Determine the (X, Y) coordinate at the center of the cell enclosing the given text.  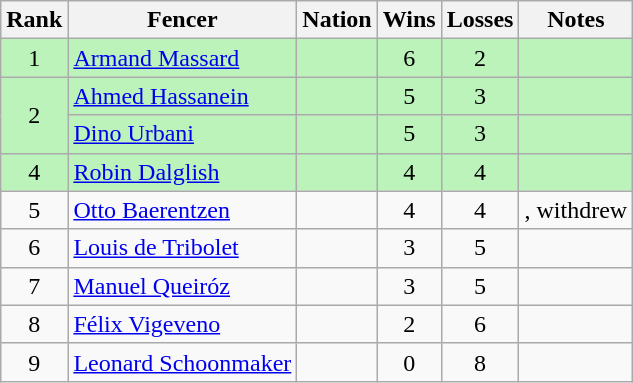
9 (34, 362)
Manuel Queiróz (182, 286)
0 (409, 362)
Nation (337, 20)
Louis de Tribolet (182, 248)
Robin Dalglish (182, 172)
Wins (409, 20)
Armand Massard (182, 58)
Rank (34, 20)
, withdrew (576, 210)
Dino Urbani (182, 134)
Félix Vigeveno (182, 324)
Ahmed Hassanein (182, 96)
Leonard Schoonmaker (182, 362)
Otto Baerentzen (182, 210)
Losses (480, 20)
Fencer (182, 20)
1 (34, 58)
Notes (576, 20)
7 (34, 286)
